Extract the (x, y) coordinate from the center of the cell holding the provided text.  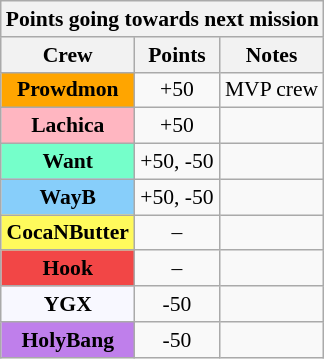
Lachica (68, 126)
Hook (68, 269)
Prowdmon (68, 90)
YGX (68, 304)
Crew (68, 55)
Want (68, 162)
MVP crew (272, 90)
Points (177, 55)
WayB (68, 197)
HolyBang (68, 340)
Points going towards next mission (162, 19)
Notes (272, 55)
CocaNButter (68, 233)
